From the cell containing the given text, extract its center point as (X, Y) coordinate. 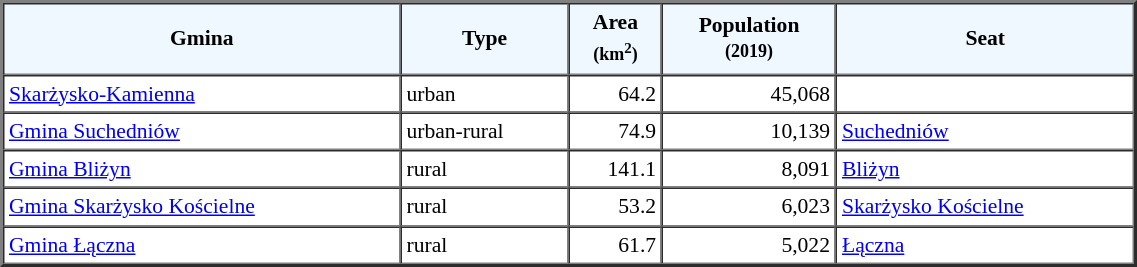
Skarżysko Kościelne (986, 207)
5,022 (749, 245)
Gmina Bliżyn (202, 169)
61.7 (616, 245)
Łączna (986, 245)
Suchedniów (986, 131)
8,091 (749, 169)
Area(km2) (616, 38)
Gmina Suchedniów (202, 131)
6,023 (749, 207)
Type (484, 38)
64.2 (616, 93)
141.1 (616, 169)
Seat (986, 38)
53.2 (616, 207)
Population(2019) (749, 38)
10,139 (749, 131)
45,068 (749, 93)
urban (484, 93)
Bliżyn (986, 169)
74.9 (616, 131)
urban-rural (484, 131)
Gmina Łączna (202, 245)
Gmina (202, 38)
Skarżysko-Kamienna (202, 93)
Gmina Skarżysko Kościelne (202, 207)
